Detect which cell encompasses the target text, then output its [X, Y] center coordinate. 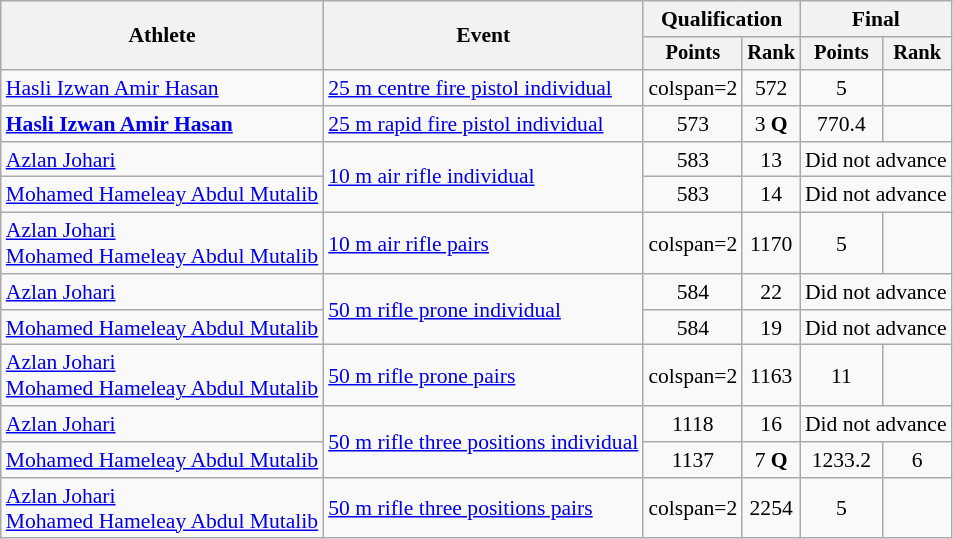
19 [771, 328]
770.4 [842, 124]
1233.2 [842, 460]
13 [771, 160]
11 [842, 376]
572 [771, 88]
50 m rifle three positions pairs [483, 508]
3 Q [771, 124]
22 [771, 292]
Qualification [722, 19]
50 m rifle three positions individual [483, 442]
50 m rifle prone pairs [483, 376]
10 m air rifle individual [483, 178]
6 [918, 460]
1170 [771, 244]
1137 [692, 460]
25 m rapid fire pistol individual [483, 124]
1163 [771, 376]
2254 [771, 508]
25 m centre fire pistol individual [483, 88]
16 [771, 424]
Final [876, 19]
7 Q [771, 460]
Athlete [162, 36]
50 m rifle prone individual [483, 310]
10 m air rifle pairs [483, 244]
Event [483, 36]
1118 [692, 424]
14 [771, 195]
573 [692, 124]
